Find where the given text appears and provide that cell's center as (x, y) coordinate. 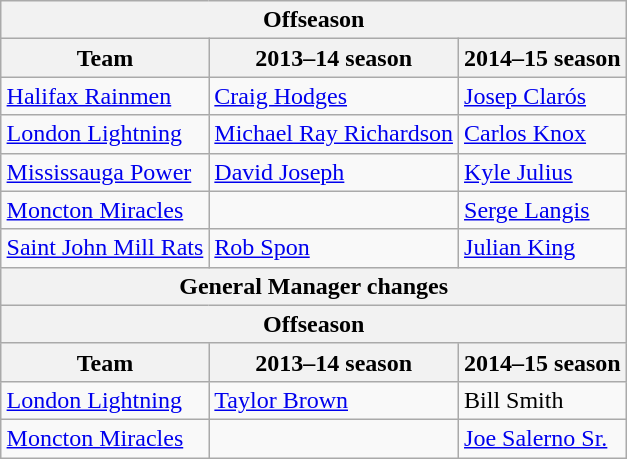
Carlos Knox (543, 134)
Julian King (543, 248)
Michael Ray Richardson (334, 134)
Taylor Brown (334, 400)
Halifax Rainmen (105, 96)
Craig Hodges (334, 96)
Rob Spon (334, 248)
Serge Langis (543, 210)
General Manager changes (314, 286)
Kyle Julius (543, 172)
Bill Smith (543, 400)
Josep Clarós (543, 96)
David Joseph (334, 172)
Mississauga Power (105, 172)
Saint John Mill Rats (105, 248)
Joe Salerno Sr. (543, 438)
